Determine the (x, y) coordinate at the center of the cell enclosing the given text.  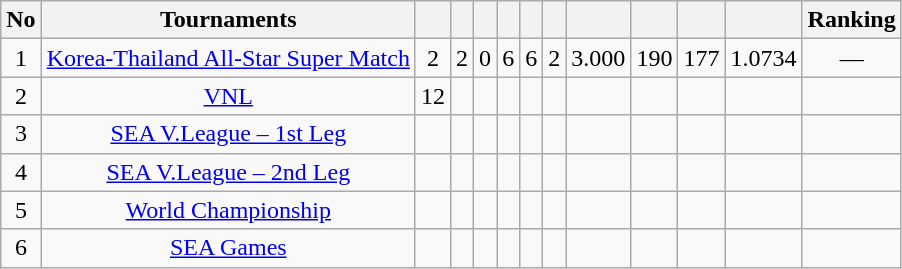
— (852, 58)
Tournaments (228, 20)
1.0734 (764, 58)
4 (21, 172)
3.000 (598, 58)
0 (486, 58)
3 (21, 134)
VNL (228, 96)
Korea-Thailand All-Star Super Match (228, 58)
5 (21, 210)
SEA V.League – 1st Leg (228, 134)
Ranking (852, 20)
SEA V.League – 2nd Leg (228, 172)
World Championship (228, 210)
No (21, 20)
12 (432, 96)
177 (702, 58)
190 (654, 58)
1 (21, 58)
SEA Games (228, 248)
